Identify which cell holds the provided text, then report its (X, Y) central coordinate. 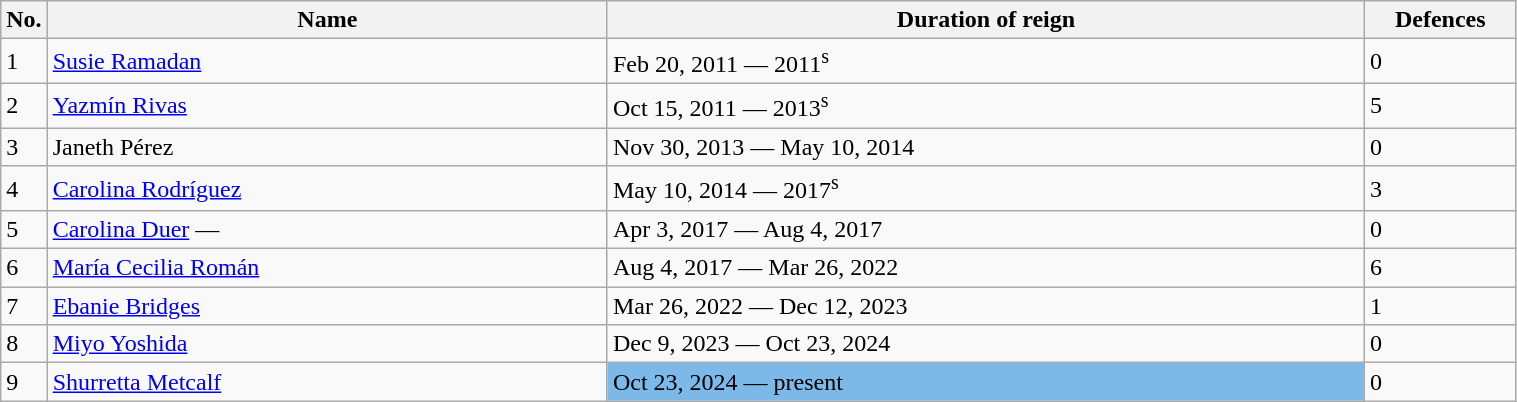
Janeth Pérez (327, 147)
Carolina Rodríguez (327, 188)
Dec 9, 2023 — Oct 23, 2024 (986, 344)
Oct 15, 2011 — 2013s (986, 106)
Feb 20, 2011 — 2011s (986, 62)
2 (24, 106)
Duration of reign (986, 20)
Defences (1441, 20)
María Cecilia Román (327, 268)
Name (327, 20)
May 10, 2014 — 2017s (986, 188)
7 (24, 306)
Miyo Yoshida (327, 344)
Ebanie Bridges (327, 306)
Aug 4, 2017 — Mar 26, 2022 (986, 268)
Yazmín Rivas (327, 106)
Susie Ramadan (327, 62)
Oct 23, 2024 — present (986, 382)
Nov 30, 2013 — May 10, 2014 (986, 147)
8 (24, 344)
Mar 26, 2022 — Dec 12, 2023 (986, 306)
Carolina Duer — (327, 230)
Apr 3, 2017 — Aug 4, 2017 (986, 230)
Shurretta Metcalf (327, 382)
4 (24, 188)
No. (24, 20)
9 (24, 382)
